Provide the [x, y] coordinate of the cell's center where the given text is located.  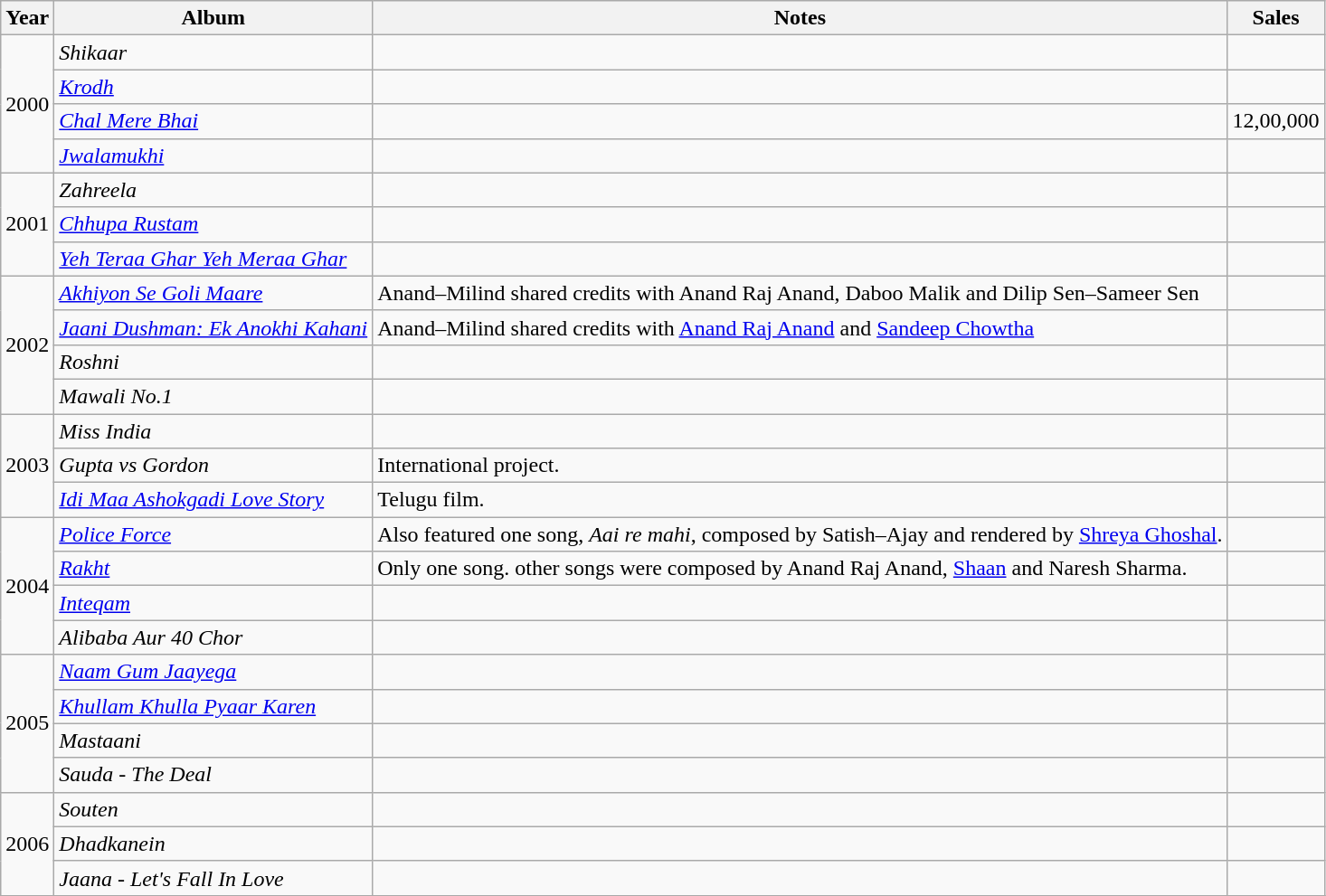
2002 [27, 344]
Also featured one song, Aai re mahi, composed by Satish–Ajay and rendered by Shreya Ghoshal. [800, 534]
Souten [213, 809]
Roshni [213, 362]
2006 [27, 844]
Mastaani [213, 740]
Zahreela [213, 190]
Naam Gum Jaayega [213, 672]
2003 [27, 466]
Sauda - The Deal [213, 775]
Chal Mere Bhai [213, 121]
Jaana - Let's Fall In Love [213, 878]
Yeh Teraa Ghar Yeh Meraa Ghar [213, 259]
Shikaar [213, 52]
Album [213, 18]
Only one song. other songs were composed by Anand Raj Anand, Shaan and Naresh Sharma. [800, 569]
Anand–Milind shared credits with Anand Raj Anand, Daboo Malik and Dilip Sen–Sameer Sen [800, 293]
Jaani Dushman: Ek Anokhi Kahani [213, 327]
Rakht [213, 569]
International project. [800, 466]
Dhadkanein [213, 844]
Miss India [213, 431]
Sales [1275, 18]
Police Force [213, 534]
Mawali No.1 [213, 396]
Krodh [213, 87]
Gupta vs Gordon [213, 466]
2000 [27, 104]
12,00,000 [1275, 121]
Notes [800, 18]
Akhiyon Se Goli Maare [213, 293]
Jwalamukhi [213, 156]
Year [27, 18]
2005 [27, 723]
Alibaba Aur 40 Chor [213, 637]
Khullam Khulla Pyaar Karen [213, 706]
2004 [27, 586]
2001 [27, 224]
Chhupa Rustam [213, 224]
Anand–Milind shared credits with Anand Raj Anand and Sandeep Chowtha [800, 327]
Telugu film. [800, 500]
Idi Maa Ashokgadi Love Story [213, 500]
Inteqam [213, 603]
